Search for the cell housing the specified text and yield its [x, y] center coordinate. 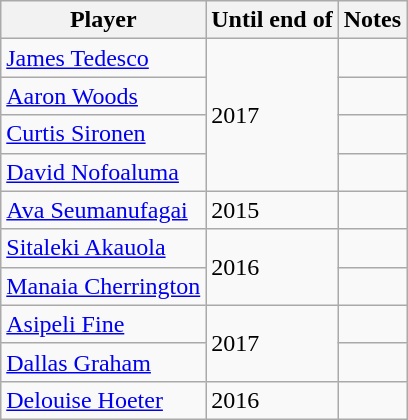
Manaia Cherrington [104, 286]
Curtis Sironen [104, 134]
Until end of [272, 20]
James Tedesco [104, 58]
Aaron Woods [104, 96]
Delouise Hoeter [104, 400]
Player [104, 20]
Asipeli Fine [104, 324]
Ava Seumanufagai [104, 210]
Dallas Graham [104, 362]
David Nofoaluma [104, 172]
Sitaleki Akauola [104, 248]
Notes [372, 20]
2015 [272, 210]
